Locate the cell with the specified text and output its (X, Y) center coordinate. 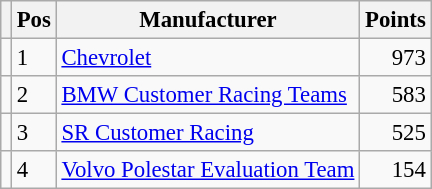
583 (396, 95)
Volvo Polestar Evaluation Team (208, 170)
Manufacturer (208, 20)
154 (396, 170)
2 (34, 95)
SR Customer Racing (208, 133)
4 (34, 170)
525 (396, 133)
Chevrolet (208, 58)
1 (34, 58)
Pos (34, 20)
Points (396, 20)
3 (34, 133)
973 (396, 58)
BMW Customer Racing Teams (208, 95)
